Output the [X, Y] coordinate of the center of the cell containing the given text.  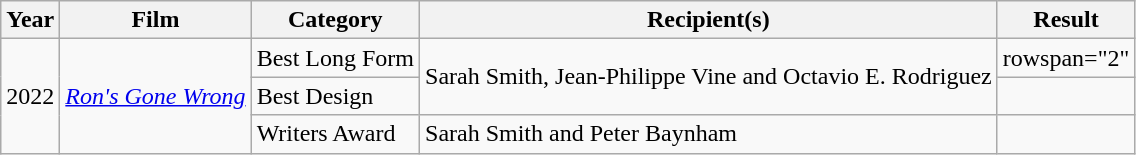
Year [30, 20]
Best Long Form [335, 58]
Sarah Smith, Jean-Philippe Vine and Octavio E. Rodriguez [709, 77]
Recipient(s) [709, 20]
Category [335, 20]
Sarah Smith and Peter Baynham [709, 134]
Ron's Gone Wrong [156, 96]
rowspan="2" [1066, 58]
2022 [30, 96]
Result [1066, 20]
Best Design [335, 96]
Film [156, 20]
Writers Award [335, 134]
